Scan for the cell matching the given text and deliver its [X, Y] coordinate at center. 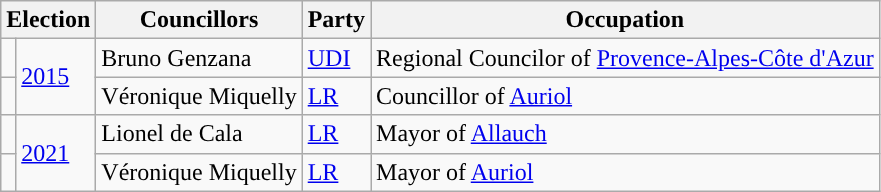
Bruno Genzana [199, 58]
Regional Councilor of Provence-Alpes-Côte d'Azur [626, 58]
Occupation [626, 20]
Councillors [199, 20]
Mayor of Auriol [626, 172]
Lionel de Cala [199, 134]
2021 [56, 153]
Councillor of Auriol [626, 96]
2015 [56, 77]
Election [48, 20]
Mayor of Allauch [626, 134]
Party [336, 20]
UDI [336, 58]
